Search for the cell housing the specified text and yield its (x, y) center coordinate. 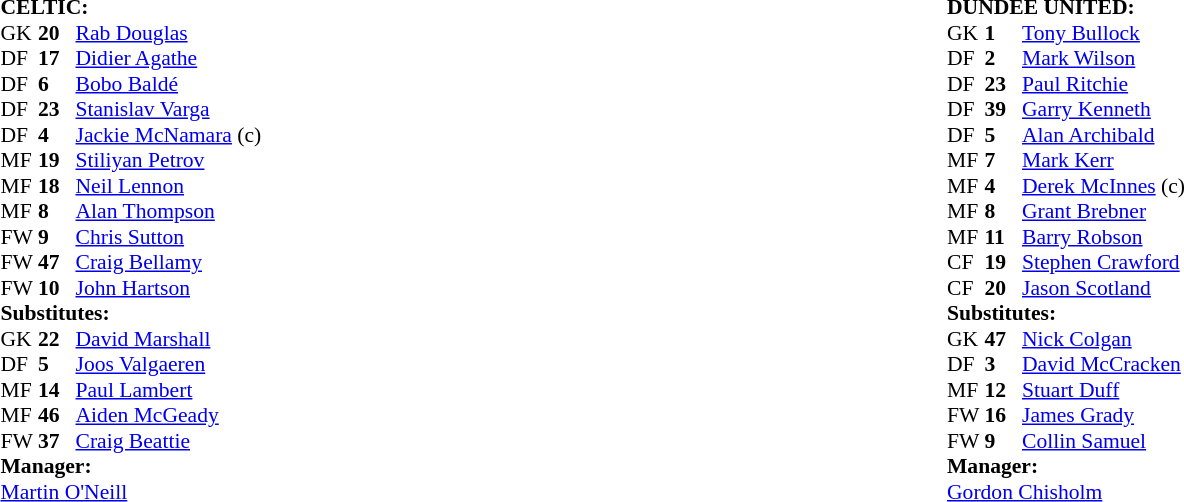
Craig Bellamy (169, 263)
Didier Agathe (169, 59)
12 (1003, 390)
Aiden McGeady (169, 415)
11 (1003, 237)
14 (57, 390)
Chris Sutton (169, 237)
2 (1003, 59)
1 (1003, 33)
Alan Thompson (169, 211)
7 (1003, 161)
46 (57, 415)
16 (1003, 415)
Manager: (130, 467)
37 (57, 441)
18 (57, 186)
Joos Valgaeren (169, 365)
Paul Lambert (169, 390)
Neil Lennon (169, 186)
Substitutes: (130, 313)
Craig Beattie (169, 441)
Rab Douglas (169, 33)
Jackie McNamara (c) (169, 135)
6 (57, 84)
David Marshall (169, 339)
John Hartson (169, 288)
Stanislav Varga (169, 109)
39 (1003, 109)
3 (1003, 365)
Stiliyan Petrov (169, 161)
10 (57, 288)
17 (57, 59)
Bobo Baldé (169, 84)
22 (57, 339)
